Detect which cell encompasses the target text, then output its (x, y) center coordinate. 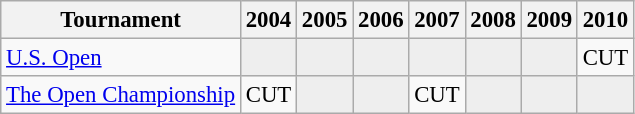
2004 (268, 20)
2008 (493, 20)
2005 (325, 20)
2009 (549, 20)
The Open Championship (121, 95)
U.S. Open (121, 58)
2007 (437, 20)
2006 (381, 20)
2010 (605, 20)
Tournament (121, 20)
